Return the [x, y] coordinate for the center point of the cell that contains the specified text.  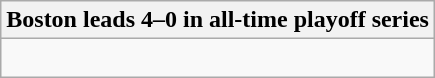
Boston leads 4–0 in all-time playoff series [218, 20]
